Identify which cell holds the provided text, then report its (x, y) central coordinate. 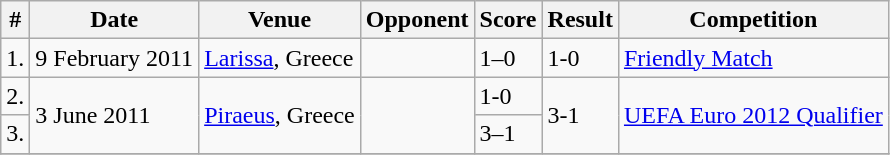
Competition (753, 20)
Venue (280, 20)
1–0 (508, 58)
Opponent (417, 20)
# (16, 20)
3-1 (580, 115)
2. (16, 96)
3–1 (508, 134)
Friendly Match (753, 58)
3. (16, 134)
1. (16, 58)
Result (580, 20)
Piraeus, Greece (280, 115)
3 June 2011 (114, 115)
UEFA Euro 2012 Qualifier (753, 115)
Score (508, 20)
Date (114, 20)
9 February 2011 (114, 58)
Larissa, Greece (280, 58)
